Locate the cell with the specified text and output its (X, Y) center coordinate. 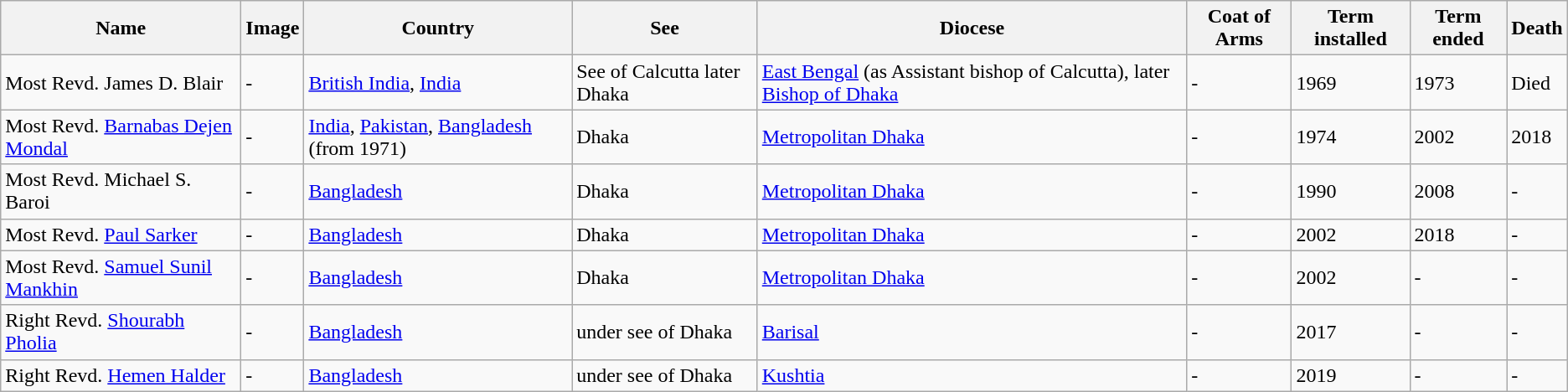
See of Calcutta later Dhaka (665, 82)
Country (438, 28)
2008 (1458, 191)
Coat of Arms (1240, 28)
Right Revd. Hemen Halder (121, 375)
Name (121, 28)
Barisal (972, 332)
Term ended (1458, 28)
East Bengal (as Assistant bishop of Calcutta), later Bishop of Dhaka (972, 82)
Kushtia (972, 375)
India, Pakistan, Bangladesh (from 1971) (438, 137)
1969 (1350, 82)
Most Revd. Paul Sarker (121, 235)
Most Revd. Michael S. Baroi (121, 191)
Diocese (972, 28)
1973 (1458, 82)
British India, India (438, 82)
Most Revd. James D. Blair (121, 82)
Image (273, 28)
2017 (1350, 332)
Right Revd. Shourabh Pholia (121, 332)
Term installed (1350, 28)
Died (1537, 82)
Most Revd. Samuel Sunil Mankhin (121, 278)
See (665, 28)
Most Revd. Barnabas Dejen Mondal (121, 137)
1990 (1350, 191)
Death (1537, 28)
2019 (1350, 375)
1974 (1350, 137)
